Find where the given text appears and provide that cell's center as [x, y] coordinate. 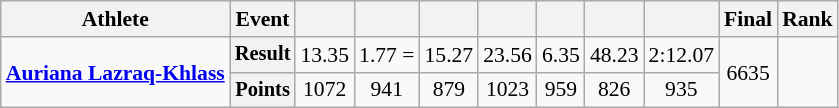
1072 [324, 90]
Final [748, 19]
935 [682, 90]
13.35 [324, 55]
Athlete [116, 19]
1023 [508, 90]
879 [450, 90]
Event [263, 19]
1.77 = [386, 55]
15.27 [450, 55]
826 [614, 90]
Auriana Lazraq-Khlass [116, 72]
48.23 [614, 55]
Result [263, 55]
Points [263, 90]
6.35 [561, 55]
959 [561, 90]
23.56 [508, 55]
941 [386, 90]
2:12.07 [682, 55]
6635 [748, 72]
Rank [808, 19]
